Return [X, Y] of the center of cell containing provided text 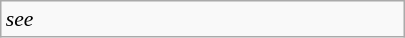
see [203, 19]
